From the cell containing the given text, extract its center point as [X, Y] coordinate. 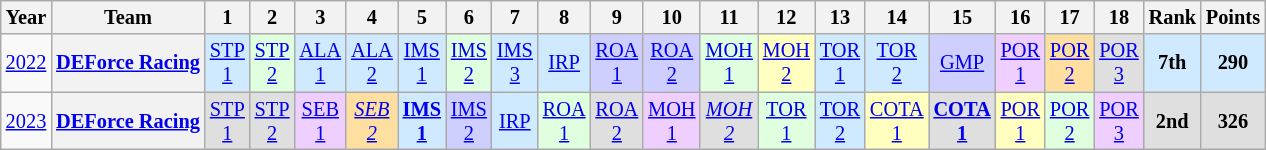
IMS3 [515, 63]
326 [1233, 121]
Team [128, 17]
10 [672, 17]
ALA1 [321, 63]
3 [321, 17]
GMP [962, 63]
5 [422, 17]
Year [26, 17]
16 [1020, 17]
9 [616, 17]
18 [1118, 17]
15 [962, 17]
4 [372, 17]
8 [564, 17]
13 [840, 17]
Rank [1172, 17]
2 [272, 17]
7th [1172, 63]
SEB1 [321, 121]
ALA2 [372, 63]
7 [515, 17]
14 [897, 17]
2nd [1172, 121]
SEB2 [372, 121]
2023 [26, 121]
11 [728, 17]
2022 [26, 63]
17 [1070, 17]
1 [228, 17]
290 [1233, 63]
6 [469, 17]
Points [1233, 17]
12 [786, 17]
